Determine the [x, y] coordinate at the center of the cell enclosing the given text.  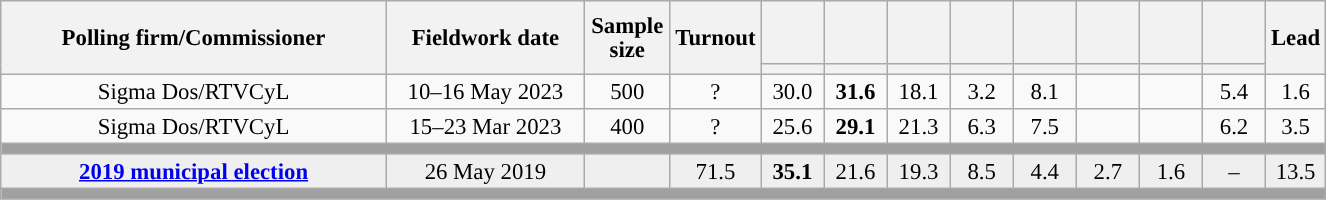
30.0 [792, 92]
3.2 [982, 92]
18.1 [918, 92]
3.5 [1296, 126]
Fieldwork date [485, 38]
31.6 [856, 92]
71.5 [716, 172]
Turnout [716, 38]
21.3 [918, 126]
6.3 [982, 126]
29.1 [856, 126]
– [1234, 172]
2019 municipal election [194, 172]
Lead [1296, 38]
Polling firm/Commissioner [194, 38]
5.4 [1234, 92]
7.5 [1044, 126]
400 [627, 126]
13.5 [1296, 172]
Sample size [627, 38]
2.7 [1108, 172]
4.4 [1044, 172]
25.6 [792, 126]
19.3 [918, 172]
21.6 [856, 172]
10–16 May 2023 [485, 92]
6.2 [1234, 126]
8.5 [982, 172]
35.1 [792, 172]
26 May 2019 [485, 172]
500 [627, 92]
15–23 Mar 2023 [485, 126]
8.1 [1044, 92]
